Identify which cell holds the provided text, then report its [X, Y] central coordinate. 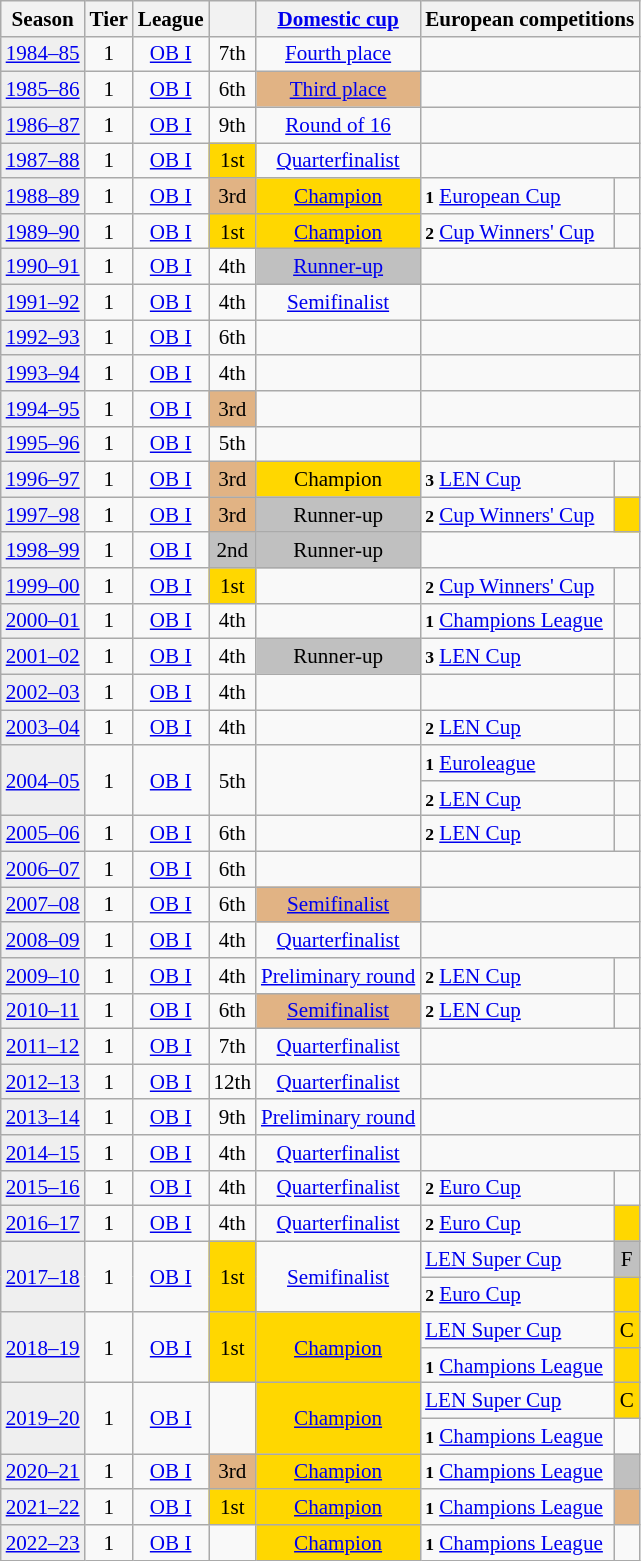
2017–18 [43, 1276]
2012–13 [43, 1082]
Third place [338, 90]
F [626, 1258]
2005–06 [43, 834]
1994–95 [43, 408]
1 European Cup [517, 196]
1989–90 [43, 230]
1987–88 [43, 160]
1986–87 [43, 124]
2nd [232, 550]
2020–21 [43, 1472]
Domestic cup [338, 18]
Round of 16 [338, 124]
1998–99 [43, 550]
European competitions [530, 18]
1985–86 [43, 90]
1992–93 [43, 338]
2015–16 [43, 1188]
2019–20 [43, 1418]
1993–94 [43, 372]
2002–03 [43, 692]
League [171, 18]
2010–11 [43, 1010]
2011–12 [43, 1046]
2006–07 [43, 868]
2022–23 [43, 1542]
Season [43, 18]
2003–04 [43, 728]
2004–05 [43, 780]
1997–98 [43, 514]
1995–96 [43, 444]
1996–97 [43, 480]
2021–22 [43, 1506]
2000–01 [43, 620]
2009–10 [43, 976]
Fourth place [338, 54]
2007–08 [43, 904]
1988–89 [43, 196]
1984–85 [43, 54]
2014–15 [43, 1152]
1999–00 [43, 586]
12th [232, 1082]
2018–19 [43, 1348]
2008–09 [43, 940]
2001–02 [43, 656]
1 Euroleague [517, 762]
1991–92 [43, 302]
1990–91 [43, 266]
Tier [109, 18]
2016–17 [43, 1224]
2013–14 [43, 1116]
